Determine the (x, y) coordinate at the center of the cell enclosing the given text.  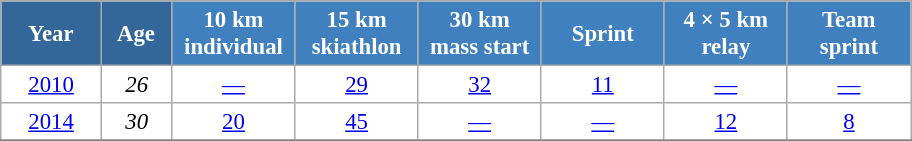
45 (356, 122)
29 (356, 85)
30 (136, 122)
11 (602, 85)
20 (234, 122)
4 × 5 km relay (726, 34)
15 km skiathlon (356, 34)
32 (480, 85)
Age (136, 34)
Year (52, 34)
2014 (52, 122)
10 km individual (234, 34)
12 (726, 122)
30 km mass start (480, 34)
8 (848, 122)
26 (136, 85)
2010 (52, 85)
Team sprint (848, 34)
Sprint (602, 34)
